Return the [x, y] coordinate for the center point of the cell that contains the specified text.  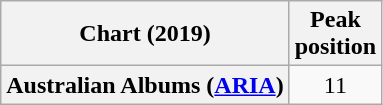
Peak position [335, 34]
Chart (2019) [145, 34]
Australian Albums (ARIA) [145, 85]
11 [335, 85]
